Scan for the cell matching the given text and deliver its [X, Y] coordinate at center. 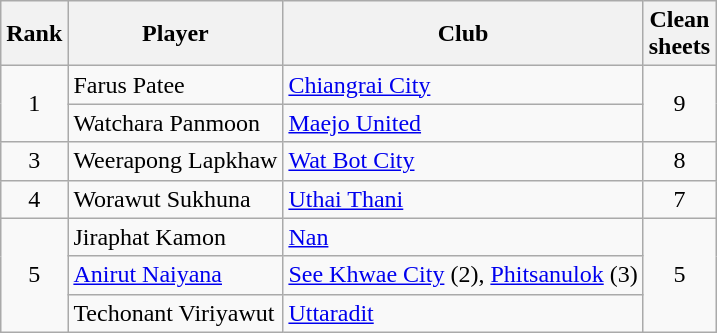
Techonant Viriyawut [176, 313]
Farus Patee [176, 85]
Watchara Panmoon [176, 123]
Player [176, 34]
1 [34, 104]
Wat Bot City [463, 161]
See Khwae City (2), Phitsanulok (3) [463, 275]
9 [679, 104]
Weerapong Lapkhaw [176, 161]
Uttaradit [463, 313]
Jiraphat Kamon [176, 237]
Rank [34, 34]
Nan [463, 237]
4 [34, 199]
Uthai Thani [463, 199]
Maejo United [463, 123]
Club [463, 34]
7 [679, 199]
Cleansheets [679, 34]
3 [34, 161]
Anirut Naiyana [176, 275]
Worawut Sukhuna [176, 199]
Chiangrai City [463, 85]
8 [679, 161]
